Find where the given text appears and provide that cell's center as (X, Y) coordinate. 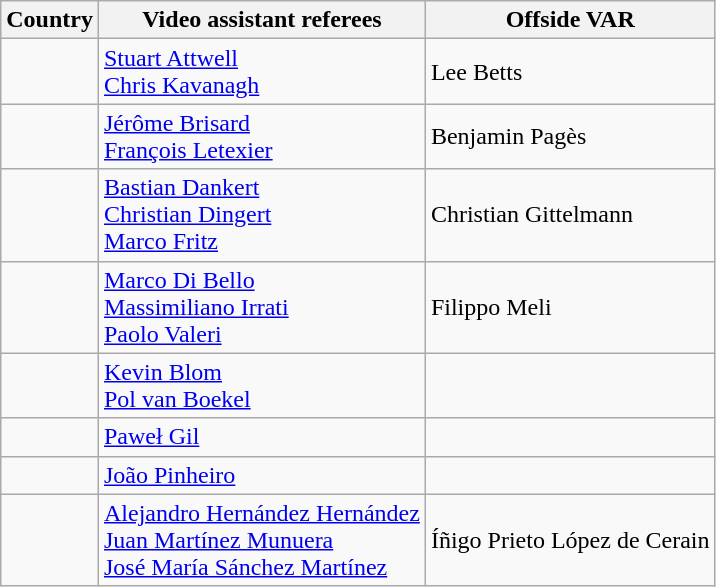
Lee Betts (570, 72)
Alejandro Hernández HernándezJuan Martínez MunueraJosé María Sánchez Martínez (262, 540)
Bastian DankertChristian DingertMarco Fritz (262, 215)
Kevin BlomPol van Boekel (262, 386)
Íñigo Prieto López de Cerain (570, 540)
Filippo Meli (570, 307)
João Pinheiro (262, 475)
Offside VAR (570, 20)
Paweł Gil (262, 437)
Video assistant referees (262, 20)
Jérôme BrisardFrançois Letexier (262, 136)
Benjamin Pagès (570, 136)
Marco Di BelloMassimiliano IrratiPaolo Valeri (262, 307)
Stuart AttwellChris Kavanagh (262, 72)
Christian Gittelmann (570, 215)
Country (50, 20)
